Search for the cell housing the specified text and yield its (x, y) center coordinate. 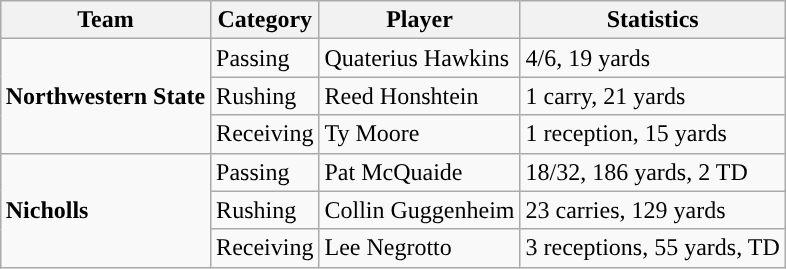
Team (105, 20)
Player (420, 20)
Northwestern State (105, 96)
Quaterius Hawkins (420, 58)
Collin Guggenheim (420, 210)
Reed Honshtein (420, 96)
4/6, 19 yards (652, 58)
1 reception, 15 yards (652, 134)
Lee Negrotto (420, 248)
Statistics (652, 20)
Category (265, 20)
23 carries, 129 yards (652, 210)
3 receptions, 55 yards, TD (652, 248)
18/32, 186 yards, 2 TD (652, 172)
1 carry, 21 yards (652, 96)
Nicholls (105, 210)
Ty Moore (420, 134)
Pat McQuaide (420, 172)
